Return [X, Y] of the center of cell containing provided text 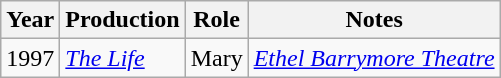
Year [30, 20]
1997 [30, 58]
Production [122, 20]
The Life [122, 58]
Role [216, 20]
Notes [374, 20]
Mary [216, 58]
Ethel Barrymore Theatre [374, 58]
